Return the (x, y) coordinate for the center point of the cell that contains the specified text.  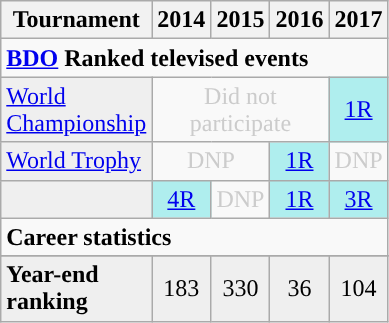
2017 (358, 20)
2016 (300, 20)
36 (300, 288)
2015 (240, 20)
BDO Ranked televised events (194, 58)
World Championship (76, 110)
104 (358, 288)
183 (182, 288)
World Trophy (76, 161)
4R (182, 199)
Tournament (76, 20)
330 (240, 288)
3R (358, 199)
Career statistics (194, 237)
2014 (182, 20)
Year-end ranking (76, 288)
Did not participate (240, 110)
